Output the (X, Y) coordinate of the center of the cell containing the given text.  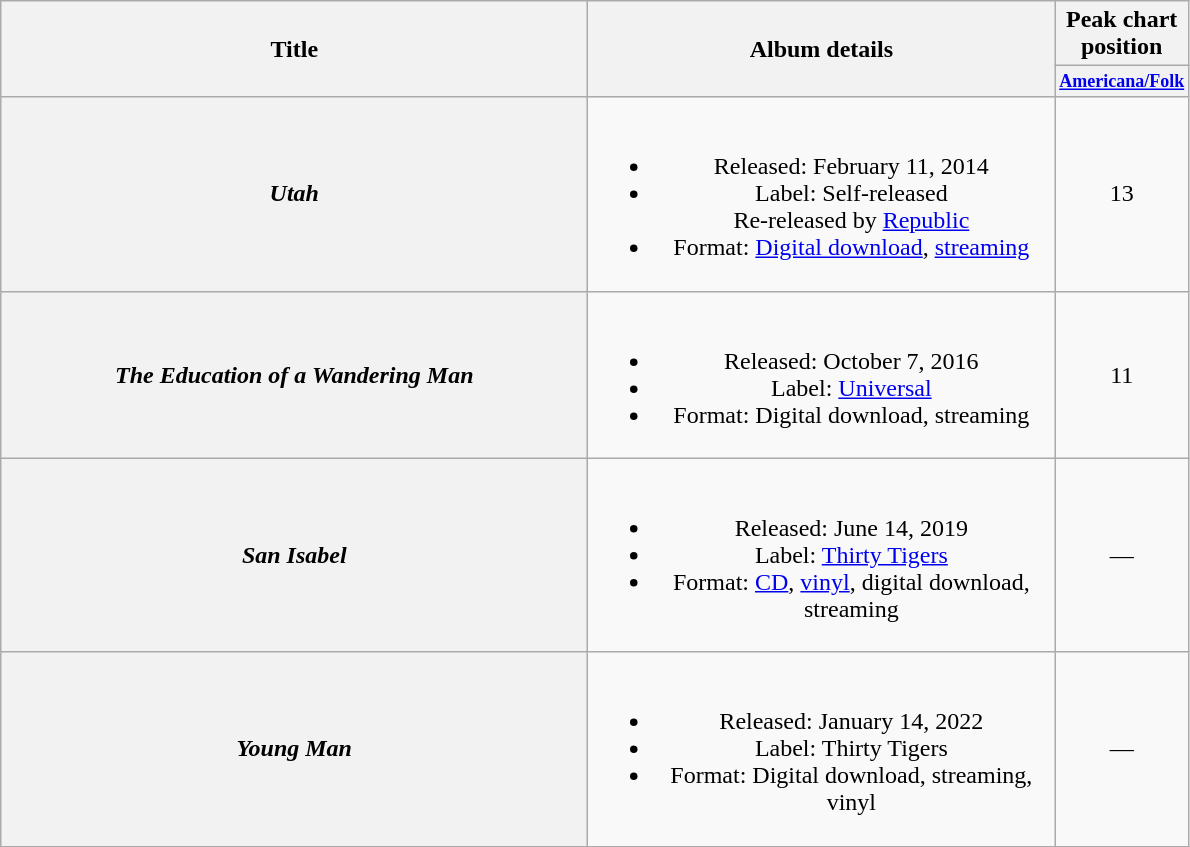
Young Man (294, 749)
Released: October 7, 2016Label: UniversalFormat: Digital download, streaming (822, 374)
The Education of a Wandering Man (294, 374)
13 (1122, 194)
Released: January 14, 2022Label: Thirty TigersFormat: Digital download, streaming, vinyl (822, 749)
Americana/Folk (1122, 82)
Peak chart position (1122, 34)
Released: June 14, 2019Label: Thirty TigersFormat: CD, vinyl, digital download, streaming (822, 555)
Title (294, 49)
San Isabel (294, 555)
11 (1122, 374)
Released: February 11, 2014Label: Self-released Re-released by RepublicFormat: Digital download, streaming (822, 194)
Album details (822, 49)
Utah (294, 194)
